From the cell containing the given text, extract its center point as (x, y) coordinate. 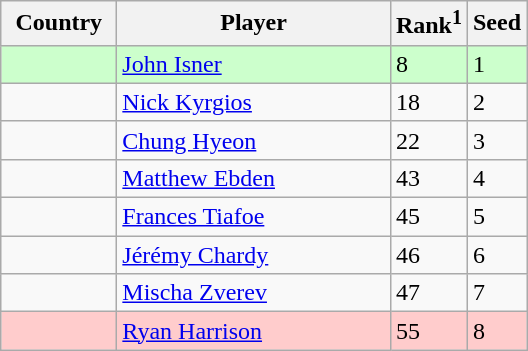
John Isner (254, 64)
45 (428, 217)
22 (428, 140)
4 (496, 178)
Nick Kyrgios (254, 102)
46 (428, 255)
Ryan Harrison (254, 331)
Chung Hyeon (254, 140)
Mischa Zverev (254, 293)
1 (496, 64)
Player (254, 24)
Rank1 (428, 24)
55 (428, 331)
3 (496, 140)
47 (428, 293)
Frances Tiafoe (254, 217)
6 (496, 255)
5 (496, 217)
Jérémy Chardy (254, 255)
Country (59, 24)
43 (428, 178)
18 (428, 102)
Seed (496, 24)
2 (496, 102)
Matthew Ebden (254, 178)
7 (496, 293)
